Detect which cell encompasses the target text, then output its (x, y) center coordinate. 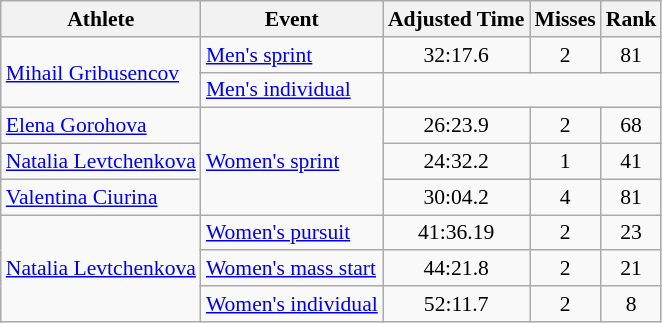
21 (632, 269)
26:23.9 (456, 126)
23 (632, 233)
52:11.7 (456, 304)
1 (566, 162)
41 (632, 162)
Athlete (101, 19)
24:32.2 (456, 162)
68 (632, 126)
41:36.19 (456, 233)
Women's individual (292, 304)
4 (566, 197)
8 (632, 304)
Valentina Ciurina (101, 197)
Event (292, 19)
Mihail Gribusencov (101, 72)
Women's sprint (292, 162)
Men's individual (292, 90)
Men's sprint (292, 55)
Adjusted Time (456, 19)
Elena Gorohova (101, 126)
30:04.2 (456, 197)
32:17.6 (456, 55)
Misses (566, 19)
Women's pursuit (292, 233)
44:21.8 (456, 269)
Women's mass start (292, 269)
Rank (632, 19)
